Detect which cell encompasses the target text, then output its [X, Y] center coordinate. 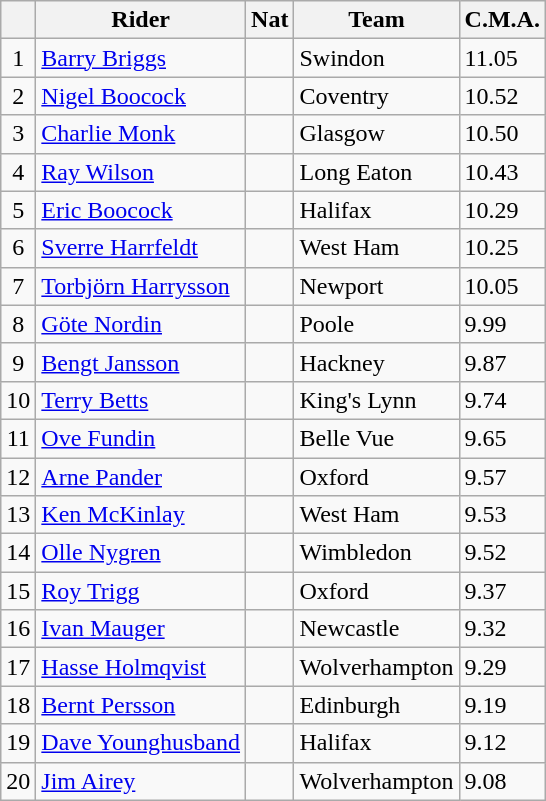
Jim Airey [141, 781]
17 [18, 667]
Swindon [376, 58]
Nat [270, 20]
Göte Nordin [141, 324]
Barry Briggs [141, 58]
9.53 [502, 515]
9.37 [502, 591]
Team [376, 20]
10.52 [502, 96]
9.19 [502, 705]
15 [18, 591]
9.32 [502, 629]
1 [18, 58]
12 [18, 477]
3 [18, 134]
9.12 [502, 743]
Hackney [376, 362]
10 [18, 400]
Bernt Persson [141, 705]
9.87 [502, 362]
9.74 [502, 400]
Arne Pander [141, 477]
10.05 [502, 286]
Dave Younghusband [141, 743]
Newport [376, 286]
Ivan Mauger [141, 629]
9 [18, 362]
Nigel Boocock [141, 96]
Ray Wilson [141, 172]
9.29 [502, 667]
Ken McKinlay [141, 515]
C.M.A. [502, 20]
Edinburgh [376, 705]
11 [18, 438]
7 [18, 286]
13 [18, 515]
Poole [376, 324]
Long Eaton [376, 172]
10.50 [502, 134]
Bengt Jansson [141, 362]
9.99 [502, 324]
Roy Trigg [141, 591]
Coventry [376, 96]
14 [18, 553]
Ove Fundin [141, 438]
5 [18, 210]
9.52 [502, 553]
9.08 [502, 781]
Charlie Monk [141, 134]
6 [18, 248]
Newcastle [376, 629]
10.25 [502, 248]
2 [18, 96]
King's Lynn [376, 400]
9.57 [502, 477]
Olle Nygren [141, 553]
4 [18, 172]
Eric Boocock [141, 210]
Sverre Harrfeldt [141, 248]
19 [18, 743]
Belle Vue [376, 438]
10.29 [502, 210]
Torbjörn Harrysson [141, 286]
Terry Betts [141, 400]
Glasgow [376, 134]
Hasse Holmqvist [141, 667]
Wimbledon [376, 553]
11.05 [502, 58]
10.43 [502, 172]
Rider [141, 20]
20 [18, 781]
16 [18, 629]
8 [18, 324]
9.65 [502, 438]
18 [18, 705]
